Capture the cell that displays the provided text and extract its [X, Y] central coordinate. 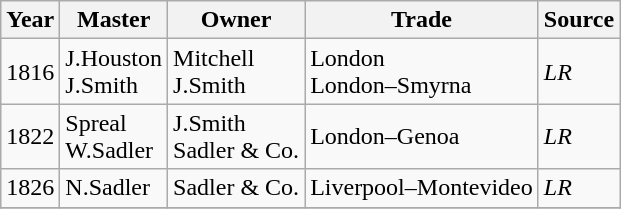
Trade [422, 20]
Liverpool–Montevideo [422, 188]
SprealW.Sadler [114, 136]
1816 [30, 72]
London–Genoa [422, 136]
LondonLondon–Smyrna [422, 72]
Source [578, 20]
MitchellJ.Smith [236, 72]
J.HoustonJ.Smith [114, 72]
1822 [30, 136]
Sadler & Co. [236, 188]
Owner [236, 20]
Year [30, 20]
1826 [30, 188]
Master [114, 20]
N.Sadler [114, 188]
J.SmithSadler & Co. [236, 136]
